Scan for the cell matching the given text and deliver its [x, y] coordinate at center. 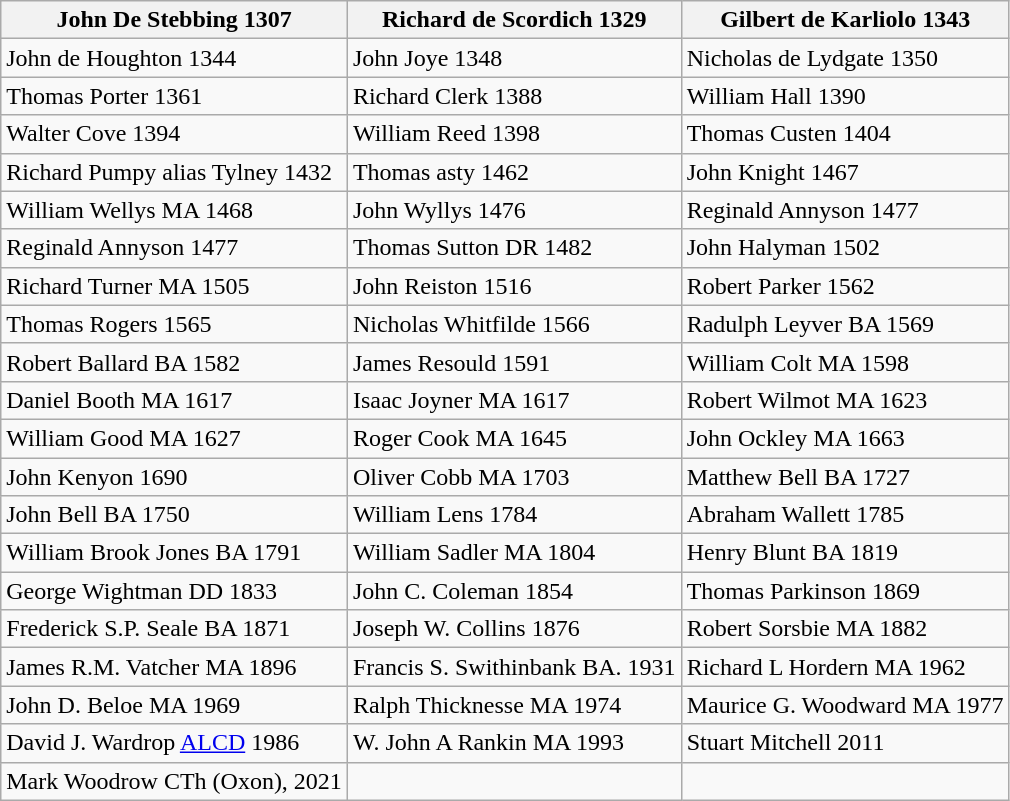
John de Houghton 1344 [174, 58]
Mark Woodrow CTh (Oxon), 2021 [174, 781]
John Halyman 1502 [845, 248]
John Joye 1348 [514, 58]
John Reiston 1516 [514, 286]
John D. Beloe MA 1969 [174, 705]
Thomas Rogers 1565 [174, 324]
Walter Cove 1394 [174, 134]
Nicholas Whitfilde 1566 [514, 324]
Thomas Custen 1404 [845, 134]
Robert Wilmot MA 1623 [845, 400]
Stuart Mitchell 2011 [845, 743]
Richard Pumpy alias Tylney 1432 [174, 172]
John Ockley MA 1663 [845, 438]
Frederick S.P. Seale BA 1871 [174, 629]
Isaac Joyner MA 1617 [514, 400]
Matthew Bell BA 1727 [845, 477]
John Wyllys 1476 [514, 210]
James R.M. Vatcher MA 1896 [174, 667]
Francis S. Swithinbank BA. 1931 [514, 667]
John Knight 1467 [845, 172]
Thomas Parkinson 1869 [845, 591]
Richard Clerk 1388 [514, 96]
William Wellys MA 1468 [174, 210]
John C. Coleman 1854 [514, 591]
Daniel Booth MA 1617 [174, 400]
George Wightman DD 1833 [174, 591]
James Resould 1591 [514, 362]
John Bell BA 1750 [174, 515]
Nicholas de Lydgate 1350 [845, 58]
Thomas asty 1462 [514, 172]
Ralph Thicknesse MA 1974 [514, 705]
Thomas Porter 1361 [174, 96]
William Good MA 1627 [174, 438]
Robert Parker 1562 [845, 286]
Abraham Wallett 1785 [845, 515]
William Hall 1390 [845, 96]
Henry Blunt BA 1819 [845, 553]
Richard L Hordern MA 1962 [845, 667]
Joseph W. Collins 1876 [514, 629]
John De Stebbing 1307 [174, 20]
William Reed 1398 [514, 134]
John Kenyon 1690 [174, 477]
Thomas Sutton DR 1482 [514, 248]
Robert Ballard BA 1582 [174, 362]
Richard Turner MA 1505 [174, 286]
William Sadler MA 1804 [514, 553]
Robert Sorsbie MA 1882 [845, 629]
Maurice G. Woodward MA 1977 [845, 705]
Richard de Scordich 1329 [514, 20]
Radulph Leyver BA 1569 [845, 324]
W. John A Rankin MA 1993 [514, 743]
Oliver Cobb MA 1703 [514, 477]
Roger Cook MA 1645 [514, 438]
William Colt MA 1598 [845, 362]
William Brook Jones BA 1791 [174, 553]
David J. Wardrop ALCD 1986 [174, 743]
Gilbert de Karliolo 1343 [845, 20]
William Lens 1784 [514, 515]
